Extract the [X, Y] coordinate from the center of the cell holding the provided text.  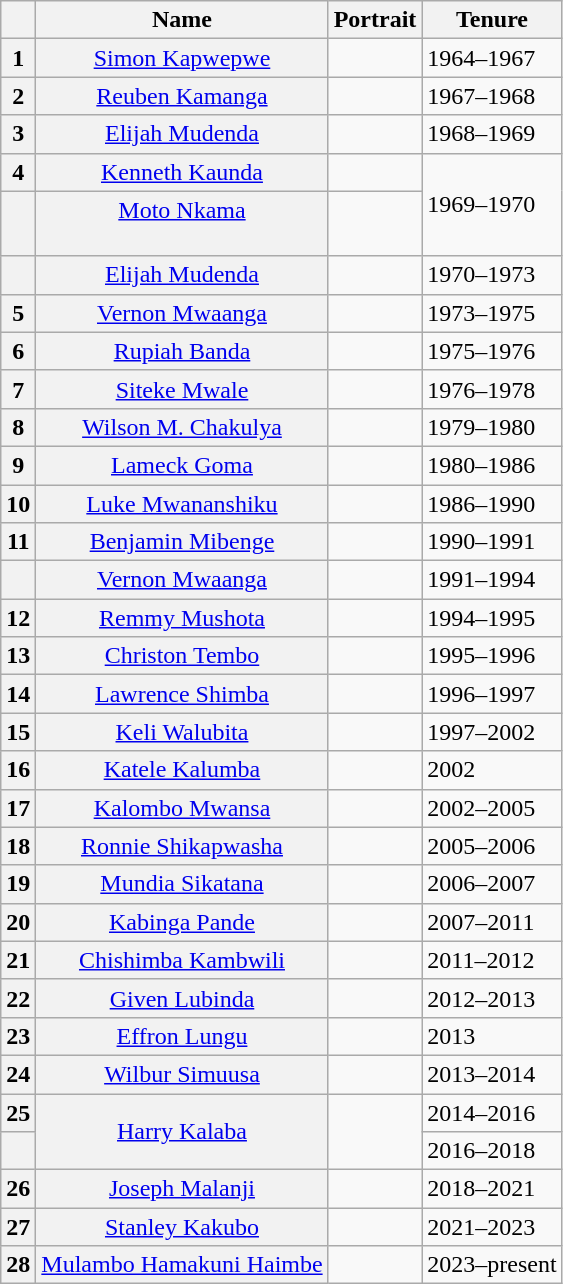
1994–1995 [492, 618]
26 [18, 1189]
2014–2016 [492, 1113]
1970–1973 [492, 275]
Tenure [492, 20]
1968–1969 [492, 134]
22 [18, 998]
2002–2005 [492, 808]
1 [18, 58]
1991–1994 [492, 580]
2013–2014 [492, 1074]
2005–2006 [492, 846]
Effron Lungu [182, 1036]
24 [18, 1074]
Simon Kapwepwe [182, 58]
1990–1991 [492, 542]
14 [18, 694]
13 [18, 656]
Luke Mwananshiku [182, 503]
Given Lubinda [182, 998]
Rupiah Banda [182, 351]
5 [18, 313]
Katele Kalumba [182, 770]
Chishimba Kambwili [182, 960]
Siteke Mwale [182, 389]
6 [18, 351]
Remmy Mushota [182, 618]
1996–1997 [492, 694]
27 [18, 1227]
Lawrence Shimba [182, 694]
15 [18, 732]
2023–present [492, 1265]
Ronnie Shikapwasha [182, 846]
1995–1996 [492, 656]
Keli Walubita [182, 732]
1975–1976 [492, 351]
1973–1975 [492, 313]
11 [18, 542]
12 [18, 618]
7 [18, 389]
16 [18, 770]
3 [18, 134]
Joseph Malanji [182, 1189]
Mundia Sikatana [182, 884]
1967–1968 [492, 96]
8 [18, 427]
Wilson M. Chakulya [182, 427]
28 [18, 1265]
10 [18, 503]
Stanley Kakubo [182, 1227]
Reuben Kamanga [182, 96]
Wilbur Simuusa [182, 1074]
2013 [492, 1036]
2006–2007 [492, 884]
Kenneth Kaunda [182, 172]
1976–1978 [492, 389]
21 [18, 960]
1986–1990 [492, 503]
1979–1980 [492, 427]
Harry Kalaba [182, 1132]
19 [18, 884]
2016–2018 [492, 1151]
Kabinga Pande [182, 922]
2007–2011 [492, 922]
Christon Tembo [182, 656]
2002 [492, 770]
9 [18, 465]
Portrait [375, 20]
2018–2021 [492, 1189]
4 [18, 172]
Moto Nkama [182, 224]
23 [18, 1036]
2 [18, 96]
Name [182, 20]
20 [18, 922]
Lameck Goma [182, 465]
2011–2012 [492, 960]
1964–1967 [492, 58]
1997–2002 [492, 732]
1980–1986 [492, 465]
18 [18, 846]
25 [18, 1113]
Benjamin Mibenge [182, 542]
2021–2023 [492, 1227]
2012–2013 [492, 998]
17 [18, 808]
1969–1970 [492, 204]
Mulambo Hamakuni Haimbe [182, 1265]
Kalombo Mwansa [182, 808]
